Locate the cell with the specified text and output its [X, Y] center coordinate. 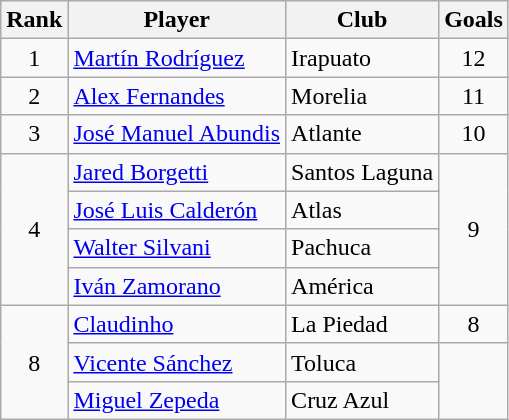
Atlante [362, 134]
10 [474, 134]
Iván Zamorano [177, 286]
Cruz Azul [362, 400]
Santos Laguna [362, 172]
9 [474, 229]
Claudinho [177, 324]
2 [34, 96]
Goals [474, 20]
Martín Rodríguez [177, 58]
1 [34, 58]
Vicente Sánchez [177, 362]
La Piedad [362, 324]
11 [474, 96]
Player [177, 20]
4 [34, 229]
12 [474, 58]
José Manuel Abundis [177, 134]
3 [34, 134]
Toluca [362, 362]
América [362, 286]
Atlas [362, 210]
Morelia [362, 96]
Pachuca [362, 248]
Irapuato [362, 58]
Rank [34, 20]
José Luis Calderón [177, 210]
Jared Borgetti [177, 172]
Club [362, 20]
Walter Silvani [177, 248]
Alex Fernandes [177, 96]
Miguel Zepeda [177, 400]
